Determine the [x, y] coordinate at the center of the cell enclosing the given text.  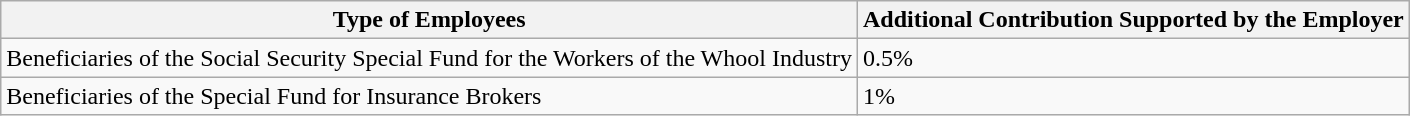
Beneficiaries of the Social Security Special Fund for the Workers of the Whool Industry [430, 58]
1% [1133, 96]
0.5% [1133, 58]
Beneficiaries of the Special Fund for Insurance Brokers [430, 96]
Type of Employees [430, 20]
Additional Contribution Supported by the Employer [1133, 20]
